Detect which cell encompasses the target text, then output its (x, y) center coordinate. 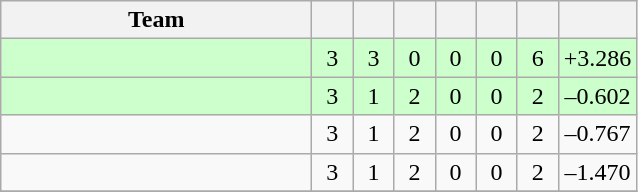
+3.286 (598, 58)
–0.767 (598, 134)
Team (156, 20)
6 (538, 58)
–1.470 (598, 172)
–0.602 (598, 96)
